Locate the cell with the specified text and output its (x, y) center coordinate. 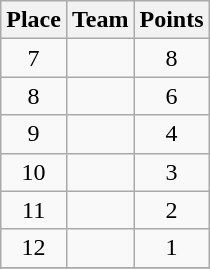
Place (34, 20)
1 (172, 248)
6 (172, 96)
Team (100, 20)
11 (34, 210)
Points (172, 20)
4 (172, 134)
3 (172, 172)
9 (34, 134)
12 (34, 248)
2 (172, 210)
10 (34, 172)
7 (34, 58)
